Output the [X, Y] coordinate of the center of the cell containing the given text.  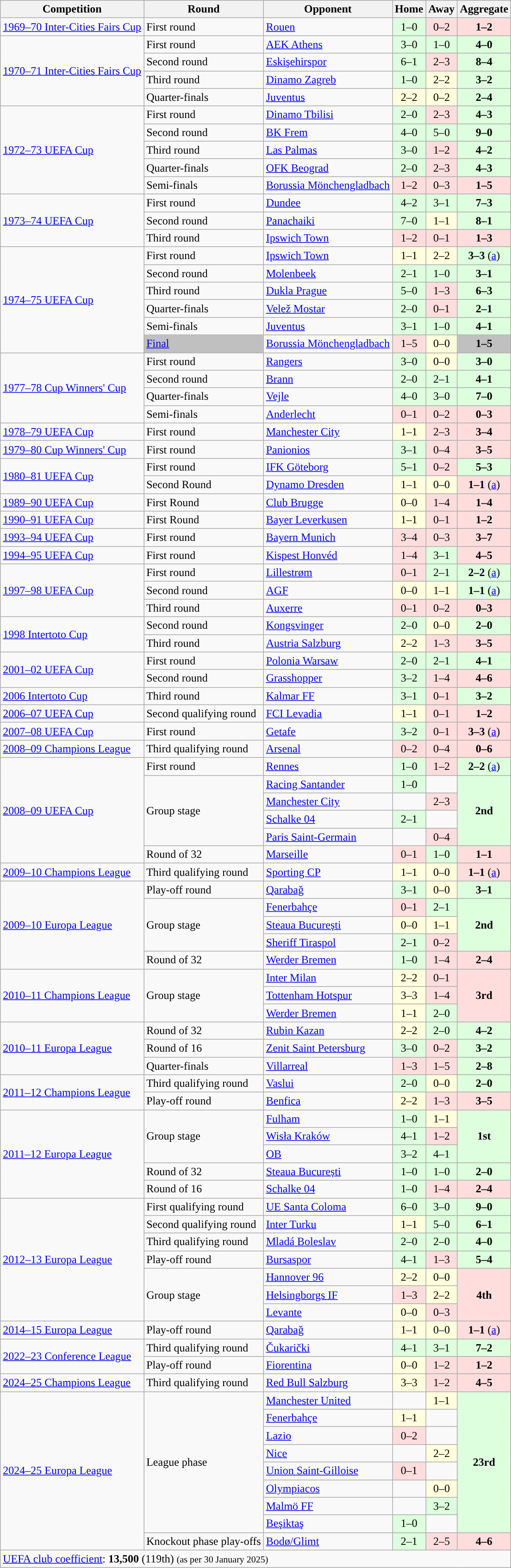
Levante [328, 1312]
2001–02 UEFA Cup [72, 669]
Away [442, 9]
Brann [328, 379]
Lazio [328, 1436]
1970–71 Inter-Cities Fairs Cup [72, 71]
IFK Göteborg [328, 467]
1977–78 Cup Winners' Cup [72, 388]
Dundee [328, 203]
1998 Intertoto Cup [72, 634]
2006 Intertoto Cup [72, 696]
2010–11 Europa League [72, 1048]
UEFA club coefficient: 13,500 (119th) (as per 30 January 2025) [255, 1559]
Panionios [328, 449]
Aggregate [484, 9]
6–3 [484, 291]
Helsingborgs IF [328, 1295]
Zenit Saint Petersburg [328, 1048]
Tottenham Hotspur [328, 995]
1978–79 UEFA Cup [72, 432]
Racing Santander [328, 784]
Knockout phase play-offs [204, 1541]
5–4 [484, 1259]
Las Palmas [328, 150]
Union Saint-Gilloise [328, 1471]
Eskişehirspor [328, 62]
1973–74 UEFA Cup [72, 220]
Villarreal [328, 1066]
1990–91 UEFA Cup [72, 520]
League phase [204, 1462]
Grasshopper [328, 678]
Hannover 96 [328, 1277]
Dinamo Tbilisi [328, 115]
Bayern Munich [328, 538]
2009–10 Champions League [72, 872]
Čukarički [328, 1348]
Vaslui [328, 1084]
Mladá Boleslav [328, 1242]
UE Santa Coloma [328, 1207]
Inter Milan [328, 978]
Rangers [328, 361]
1989–90 UEFA Cup [72, 502]
OFK Beograd [328, 167]
Polonia Warsaw [328, 661]
Lillestrøm [328, 573]
Vejle [328, 397]
2007–08 UEFA Cup [72, 731]
Kongsvinger [328, 626]
2008–09 Champions League [72, 749]
7–2 [484, 1348]
3–7 [484, 538]
Rubin Kazan [328, 1030]
Paris Saint-Germain [328, 837]
AGF [328, 590]
Kispest Honvéd [328, 555]
6–0 [409, 1207]
8–1 [484, 221]
8–4 [484, 62]
1980–81 UEFA Cup [72, 476]
Getafe [328, 731]
Nice [328, 1453]
Competition [72, 9]
7–3 [484, 203]
Molenbeek [328, 273]
2024–25 Europa League [72, 1471]
Dukla Prague [328, 291]
Bayer Leverkusen [328, 520]
Rouen [328, 27]
FCI Levadia [328, 713]
2010–11 Champions League [72, 995]
2008–09 UEFA Cup [72, 810]
2011–12 Europa League [72, 1154]
Sheriff Tiraspol [328, 942]
1972–73 UEFA Cup [72, 150]
AEK Athens [328, 44]
1st [484, 1136]
Club Brugge [328, 502]
Home [409, 9]
OB [328, 1154]
3rd [484, 995]
1997–98 UEFA Cup [72, 590]
2022–23 Conference League [72, 1357]
Inter Turku [328, 1224]
2009–10 Europa League [72, 925]
2–8 [484, 1066]
2011–12 Champions League [72, 1092]
1993–94 UEFA Cup [72, 538]
Second Round [204, 484]
5–3 [484, 467]
Panachaiki [328, 221]
Rennes [328, 766]
2006–07 UEFA Cup [72, 713]
Auxerre [328, 608]
Kalmar FF [328, 696]
Austria Salzburg [328, 643]
Red Bull Salzburg [328, 1383]
2–5 [442, 1541]
1969–70 Inter-Cities Fairs Cup [72, 27]
Sporting CP [328, 872]
Marseille [328, 855]
Fiorentina [328, 1365]
Dinamo Zagreb [328, 80]
0–6 [484, 749]
Fulham [328, 1119]
2024–25 Champions League [72, 1383]
Dynamo Dresden [328, 484]
First qualifying round [204, 1207]
Bursaspor [328, 1259]
Arsenal [328, 749]
Wisła Kraków [328, 1136]
Velež Mostar [328, 309]
23rd [484, 1462]
Manchester United [328, 1401]
4th [484, 1295]
Anderlecht [328, 414]
Beşiktaş [328, 1524]
BK Frem [328, 132]
2012–13 Europa League [72, 1259]
Final [204, 344]
Opponent [328, 9]
2014–15 Europa League [72, 1330]
1974–75 UEFA Cup [72, 300]
Olympiacos [328, 1488]
Benfica [328, 1101]
1979–80 Cup Winners' Cup [72, 449]
Malmö FF [328, 1506]
Bodø/Glimt [328, 1541]
Round [204, 9]
5–1 [409, 467]
1994–95 UEFA Cup [72, 555]
